Search for the cell housing the specified text and yield its [x, y] center coordinate. 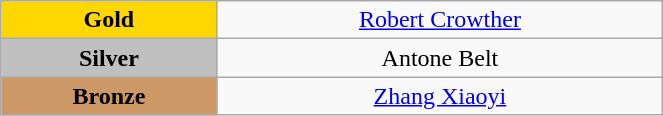
Bronze [109, 96]
Antone Belt [440, 58]
Gold [109, 20]
Silver [109, 58]
Robert Crowther [440, 20]
Zhang Xiaoyi [440, 96]
